Capture the cell that displays the provided text and extract its (X, Y) central coordinate. 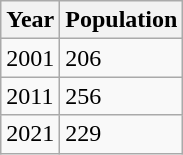
2021 (30, 134)
2011 (30, 96)
Population (122, 20)
256 (122, 96)
2001 (30, 58)
206 (122, 58)
229 (122, 134)
Year (30, 20)
